Return the (X, Y) coordinate for the center point of the cell that contains the specified text.  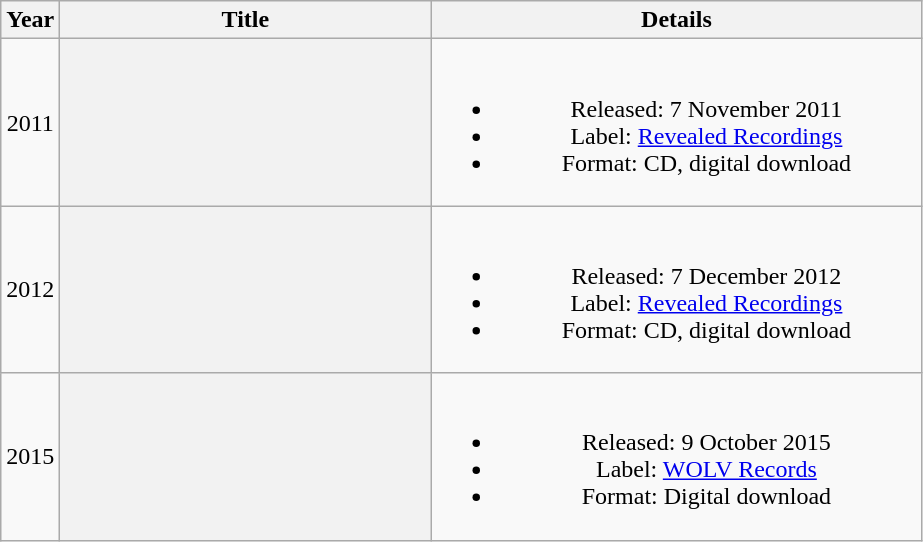
Details (676, 20)
Title (246, 20)
2011 (30, 122)
Released: 9 October 2015Label: WOLV RecordsFormat: Digital download (676, 456)
Released: 7 December 2012Label: Revealed RecordingsFormat: CD, digital download (676, 290)
2015 (30, 456)
Year (30, 20)
Released: 7 November 2011Label: Revealed RecordingsFormat: CD, digital download (676, 122)
2012 (30, 290)
